Detect which cell encompasses the target text, then output its [x, y] center coordinate. 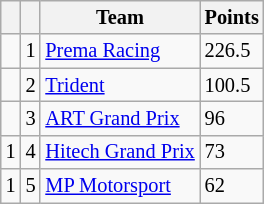
4 [31, 152]
Points [232, 17]
3 [31, 118]
96 [232, 118]
Team [120, 17]
5 [31, 186]
100.5 [232, 85]
Hitech Grand Prix [120, 152]
226.5 [232, 51]
Prema Racing [120, 51]
73 [232, 152]
ART Grand Prix [120, 118]
2 [31, 85]
MP Motorsport [120, 186]
62 [232, 186]
Trident [120, 85]
